Locate the cell with the specified text and output its (x, y) center coordinate. 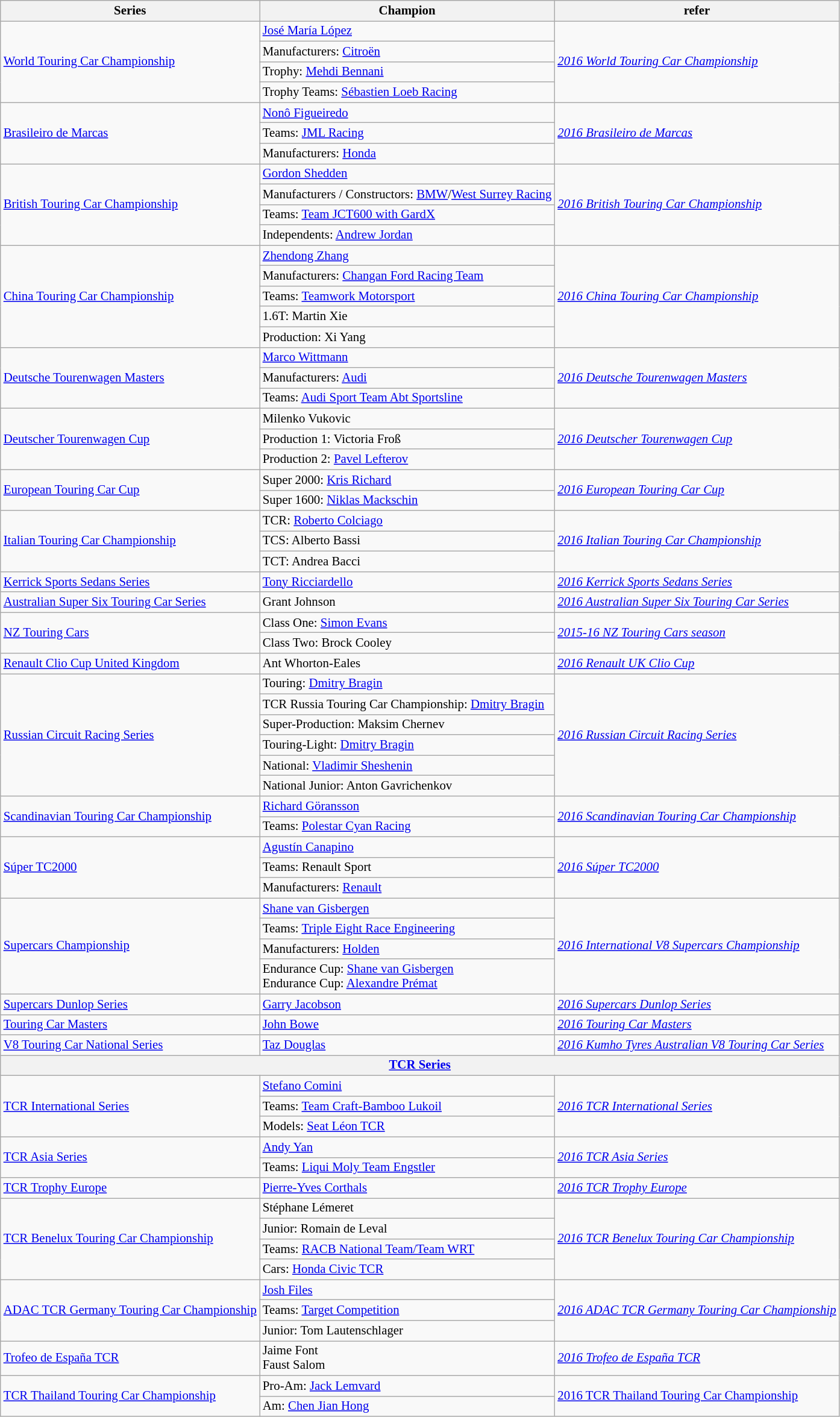
TCT: Andrea Bacci (407, 561)
Super-Production: Maksim Chernev (407, 724)
2016 TCR Trophy Europe (697, 1188)
TCR Trophy Europe (130, 1188)
2016 European Touring Car Cup (697, 490)
Manufacturers: Honda (407, 154)
2016 British Touring Car Championship (697, 204)
2016 Italian Touring Car Championship (697, 541)
Garry Jacobson (407, 1004)
John Bowe (407, 1025)
Touring: Dmitry Bragin (407, 684)
World Touring Car Championship (130, 61)
2016 Deutsche Tourenwagen Masters (697, 378)
2016 TCR Thailand Touring Car Championship (697, 1396)
Supercars Dunlop Series (130, 1004)
Teams: RACB National Team/Team WRT (407, 1249)
Brasileiro de Marcas (130, 133)
British Touring Car Championship (130, 204)
2016 Supercars Dunlop Series (697, 1004)
TCR Series (420, 1066)
Independents: Andrew Jordan (407, 235)
Pierre-Yves Corthals (407, 1188)
2016 International V8 Supercars Championship (697, 946)
1.6T: Martin Xie (407, 316)
2016 Scandinavian Touring Car Championship (697, 817)
Teams: JML Racing (407, 133)
Class Two: Brock Cooley (407, 643)
Teams: Team Craft-Bamboo Lukoil (407, 1106)
2016 Kumho Tyres Australian V8 Touring Car Series (697, 1045)
Am: Chen Jian Hong (407, 1406)
TCR: Roberto Colciago (407, 521)
Trophy: Mehdi Bennani (407, 72)
Super 2000: Kris Richard (407, 480)
European Touring Car Cup (130, 490)
Endurance Cup: Shane van GisbergenEndurance Cup: Alexandre Prémat (407, 976)
National: Vladimir Sheshenin (407, 765)
Teams: Triple Eight Race Engineering (407, 929)
TCS: Alberto Bassi (407, 541)
Junior: Romain de Leval (407, 1228)
2016 World Touring Car Championship (697, 61)
Teams: Target Competition (407, 1310)
Australian Super Six Touring Car Series (130, 602)
Production 2: Pavel Lefterov (407, 459)
Manufacturers / Constructors: BMW/West Surrey Racing (407, 194)
Renault Clio Cup United Kingdom (130, 664)
Agustín Canapino (407, 847)
Marco Wittmann (407, 357)
Manufacturers: Holden (407, 949)
2016 China Touring Car Championship (697, 297)
Trofeo de España TCR (130, 1358)
Teams: Teamwork Motorsport (407, 296)
Trophy Teams: Sébastien Loeb Racing (407, 92)
Models: Seat Léon TCR (407, 1126)
TCR Thailand Touring Car Championship (130, 1396)
Andy Yan (407, 1147)
Kerrick Sports Sedans Series (130, 582)
Jaime Font Faust Salom (407, 1358)
2015-16 NZ Touring Cars season (697, 633)
National Junior: Anton Gavrichenkov (407, 786)
ADAC TCR Germany Touring Car Championship (130, 1310)
Tony Ricciardello (407, 582)
Supercars Championship (130, 946)
Touring Car Masters (130, 1025)
2016 TCR Benelux Touring Car Championship (697, 1239)
2016 Kerrick Sports Sedans Series (697, 582)
Touring-Light: Dmitry Bragin (407, 745)
Teams: Team JCT600 with GardX (407, 215)
2016 TCR International Series (697, 1107)
TCR International Series (130, 1107)
refer (697, 11)
Manufacturers: Citroën (407, 51)
Ant Whorton-Eales (407, 664)
2016 Trofeo de España TCR (697, 1358)
2016 Deutscher Tourenwagen Cup (697, 439)
Super 1600: Niklas Mackschin (407, 500)
Russian Circuit Racing Series (130, 735)
2016 ADAC TCR Germany Touring Car Championship (697, 1310)
Italian Touring Car Championship (130, 541)
TCR Asia Series (130, 1157)
Series (130, 11)
José María López (407, 31)
Teams: Audi Sport Team Abt Sportsline (407, 398)
Manufacturers: Renault (407, 888)
Nonô Figueiredo (407, 113)
TCR Benelux Touring Car Championship (130, 1239)
Shane van Gisbergen (407, 908)
2016 Touring Car Masters (697, 1025)
TCR Russia Touring Car Championship: Dmitry Bragin (407, 704)
Champion (407, 11)
Richard Göransson (407, 806)
2016 Renault UK Clio Cup (697, 664)
Deutsche Tourenwagen Masters (130, 378)
Súper TC2000 (130, 867)
Production: Xi Yang (407, 337)
Deutscher Tourenwagen Cup (130, 439)
Josh Files (407, 1290)
V8 Touring Car National Series (130, 1045)
Pro-Am: Jack Lemvard (407, 1386)
Stefano Comini (407, 1086)
Grant Johnson (407, 602)
Cars: Honda Civic TCR (407, 1269)
Scandinavian Touring Car Championship (130, 817)
Production 1: Victoria Froß (407, 439)
2016 Russian Circuit Racing Series (697, 735)
Junior: Tom Lautenschlager (407, 1331)
2016 Australian Super Six Touring Car Series (697, 602)
Teams: Polestar Cyan Racing (407, 826)
Class One: Simon Evans (407, 623)
Zhendong Zhang (407, 256)
Teams: Liqui Moly Team Engstler (407, 1167)
2016 Brasileiro de Marcas (697, 133)
Manufacturers: Audi (407, 378)
Gordon Shedden (407, 174)
Milenko Vukovic (407, 419)
2016 TCR Asia Series (697, 1157)
NZ Touring Cars (130, 633)
Taz Douglas (407, 1045)
2016 Súper TC2000 (697, 867)
Teams: Renault Sport (407, 867)
Manufacturers: Changan Ford Racing Team (407, 276)
China Touring Car Championship (130, 297)
Stéphane Lémeret (407, 1208)
